For the text-containing cell, return its midpoint in [X, Y] coordinate format. 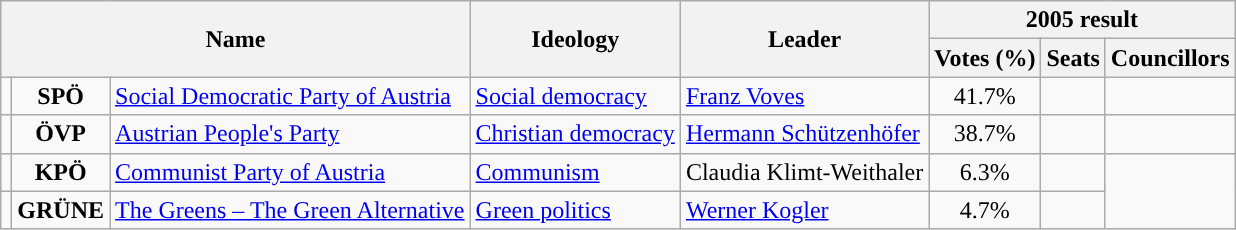
Franz Voves [804, 96]
Name [236, 39]
Werner Kogler [804, 210]
Social democracy [575, 96]
Leader [804, 39]
GRÜNE [61, 210]
Councillors [1170, 58]
Green politics [575, 210]
38.7% [985, 134]
Seats [1073, 58]
Communism [575, 172]
Christian democracy [575, 134]
6.3% [985, 172]
Claudia Klimt-Weithaler [804, 172]
Votes (%) [985, 58]
The Greens – The Green Alternative [290, 210]
SPÖ [61, 96]
41.7% [985, 96]
2005 result [1082, 20]
Austrian People's Party [290, 134]
Ideology [575, 39]
KPÖ [61, 172]
4.7% [985, 210]
Social Democratic Party of Austria [290, 96]
ÖVP [61, 134]
Hermann Schützenhöfer [804, 134]
Communist Party of Austria [290, 172]
